Extract the (X, Y) coordinate from the center of the cell holding the provided text.  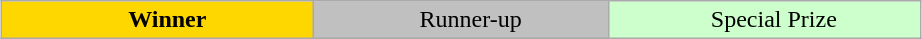
Special Prize (764, 20)
Winner (157, 20)
Runner-up (461, 20)
